Provide the (X, Y) coordinate of the cell's center where the given text is located.  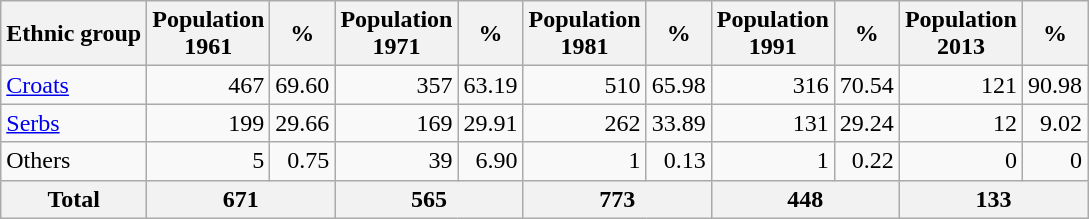
65.98 (678, 85)
0.75 (302, 161)
29.24 (866, 123)
448 (805, 199)
357 (396, 85)
Population1981 (584, 34)
0.13 (678, 161)
33.89 (678, 123)
Ethnic group (74, 34)
Population1991 (772, 34)
0.22 (866, 161)
Croats (74, 85)
29.66 (302, 123)
Population1971 (396, 34)
565 (429, 199)
510 (584, 85)
90.98 (1054, 85)
70.54 (866, 85)
12 (960, 123)
Serbs (74, 123)
Population1961 (208, 34)
69.60 (302, 85)
39 (396, 161)
63.19 (490, 85)
29.91 (490, 123)
5 (208, 161)
133 (993, 199)
671 (241, 199)
169 (396, 123)
9.02 (1054, 123)
316 (772, 85)
199 (208, 123)
467 (208, 85)
773 (617, 199)
Others (74, 161)
Population2013 (960, 34)
121 (960, 85)
131 (772, 123)
262 (584, 123)
6.90 (490, 161)
Total (74, 199)
